For the text-containing cell, return its midpoint in (X, Y) coordinate format. 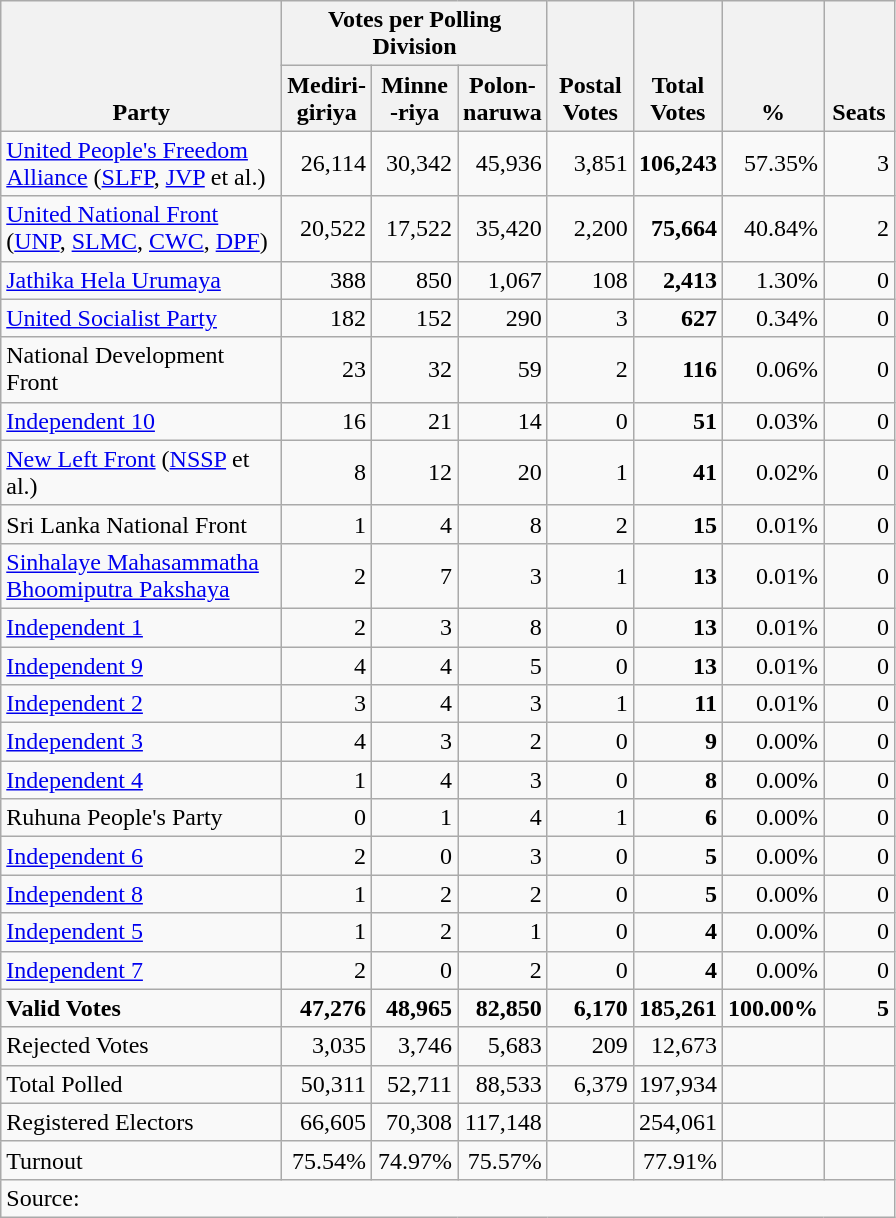
66,605 (327, 1122)
26,114 (327, 164)
9 (678, 742)
88,533 (503, 1084)
59 (503, 370)
52,711 (415, 1084)
Rejected Votes (142, 1046)
Polon-naruwa (503, 98)
Ruhuna People's Party (142, 818)
254,061 (678, 1122)
Minne-riya (415, 98)
Independent 9 (142, 665)
1.30% (772, 280)
Seats (860, 66)
77.91% (678, 1160)
48,965 (415, 1008)
50,311 (327, 1084)
75,664 (678, 228)
108 (590, 280)
5,683 (503, 1046)
21 (415, 421)
United National Front(UNP, SLMC, CWC, DPF) (142, 228)
0.06% (772, 370)
3,035 (327, 1046)
Sri Lanka National Front (142, 524)
116 (678, 370)
16 (327, 421)
0.34% (772, 318)
14 (503, 421)
Independent 5 (142, 932)
35,420 (503, 228)
Jathika Hela Urumaya (142, 280)
Independent 4 (142, 780)
Independent 7 (142, 970)
Total Votes (678, 66)
7 (415, 576)
75.54% (327, 1160)
Valid Votes (142, 1008)
12 (415, 472)
850 (415, 280)
Independent 6 (142, 856)
Independent 3 (142, 742)
Mediri-giriya (327, 98)
106,243 (678, 164)
75.57% (503, 1160)
PostalVotes (590, 66)
Sinhalaye Mahasammatha Bhoomiputra Pakshaya (142, 576)
45,936 (503, 164)
20 (503, 472)
152 (415, 318)
197,934 (678, 1084)
Total Polled (142, 1084)
3,746 (415, 1046)
388 (327, 280)
20,522 (327, 228)
United People's Freedom Alliance (SLFP, JVP et al.) (142, 164)
41 (678, 472)
3,851 (590, 164)
0.02% (772, 472)
100.00% (772, 1008)
627 (678, 318)
17,522 (415, 228)
74.97% (415, 1160)
2,413 (678, 280)
Votes per Polling Division (415, 34)
Independent 8 (142, 894)
United Socialist Party (142, 318)
182 (327, 318)
Party (142, 66)
117,148 (503, 1122)
2,200 (590, 228)
Registered Electors (142, 1122)
209 (590, 1046)
6,170 (590, 1008)
Independent 1 (142, 627)
32 (415, 370)
Independent 2 (142, 704)
Source: (448, 1198)
30,342 (415, 164)
40.84% (772, 228)
11 (678, 704)
70,308 (415, 1122)
57.35% (772, 164)
12,673 (678, 1046)
23 (327, 370)
51 (678, 421)
290 (503, 318)
15 (678, 524)
Independent 10 (142, 421)
0.03% (772, 421)
% (772, 66)
47,276 (327, 1008)
185,261 (678, 1008)
National Development Front (142, 370)
Turnout (142, 1160)
6,379 (590, 1084)
82,850 (503, 1008)
New Left Front (NSSP et al.) (142, 472)
1,067 (503, 280)
6 (678, 818)
